Extract the (x, y) coordinate from the center of the cell holding the provided text.  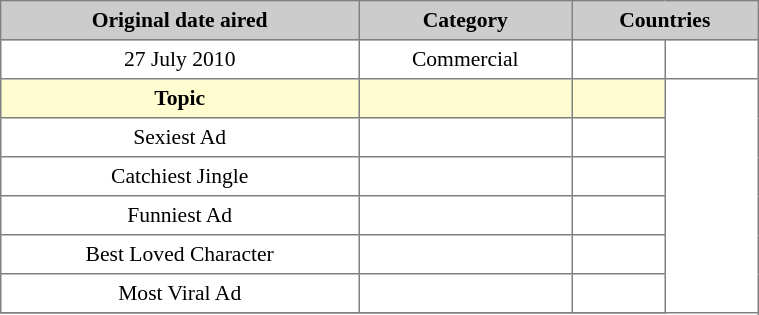
Countries (665, 20)
27 July 2010 (180, 60)
Commercial (466, 60)
Best Loved Character (180, 254)
Topic (180, 98)
Original date aired (180, 20)
Funniest Ad (180, 216)
Catchiest Jingle (180, 176)
Sexiest Ad (180, 138)
Most Viral Ad (180, 294)
Category (466, 20)
